Search for the cell housing the specified text and yield its [x, y] center coordinate. 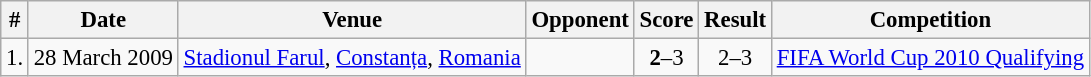
Competition [930, 20]
Stadionul Farul, Constanța, Romania [352, 58]
Date [103, 20]
28 March 2009 [103, 58]
Opponent [580, 20]
FIFA World Cup 2010 Qualifying [930, 58]
Venue [352, 20]
1. [15, 58]
# [15, 20]
Result [736, 20]
Score [666, 20]
